Identify which cell holds the provided text, then report its (x, y) central coordinate. 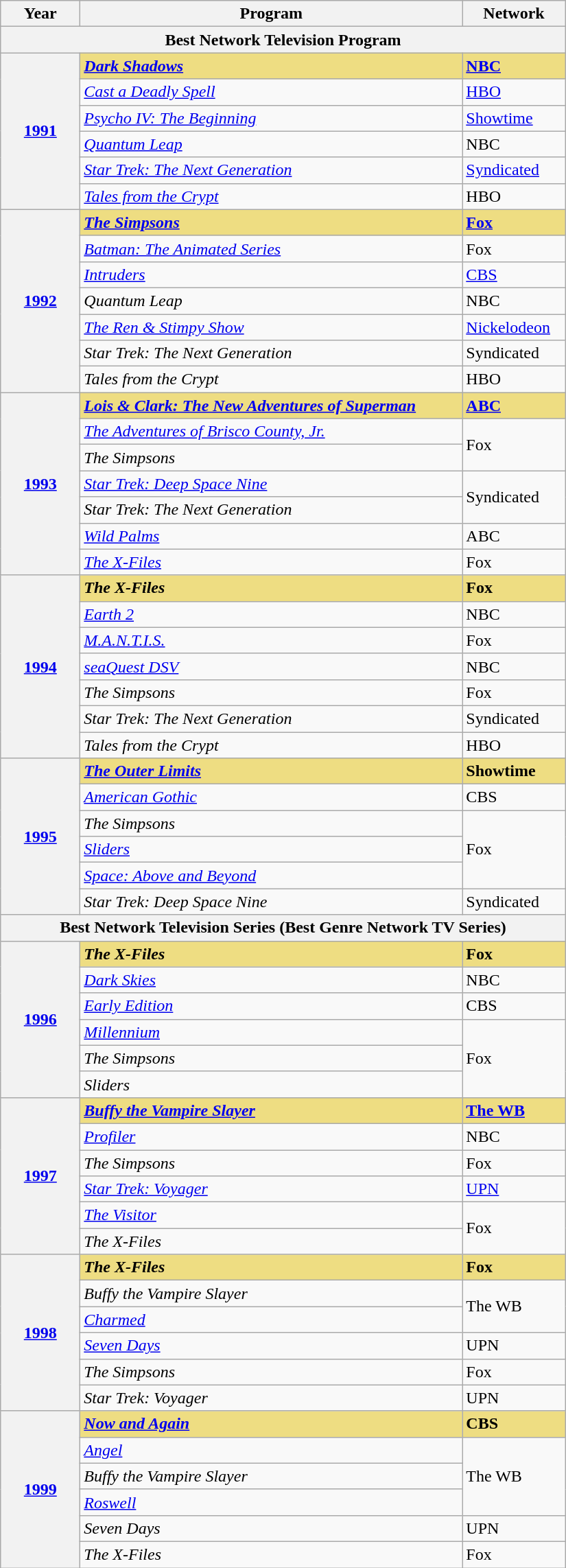
1997 (40, 1175)
1995 (40, 836)
Roswell (272, 1502)
Year (40, 14)
The Ren & Stimpy Show (272, 327)
1994 (40, 666)
Space: Above and Beyond (272, 876)
1996 (40, 1019)
Best Network Television Series (Best Genre Network TV Series) (283, 928)
1992 (40, 301)
M.A.N.T.I.S. (272, 640)
1998 (40, 1333)
Angel (272, 1450)
1999 (40, 1489)
Profiler (272, 1136)
The Outer Limits (272, 771)
Batman: The Animated Series (272, 248)
Nickelodeon (514, 327)
Lois & Clark: The New Adventures of Superman (272, 406)
Charmed (272, 1320)
Program (272, 14)
Intruders (272, 274)
Psycho IV: The Beginning (272, 118)
Now and Again (272, 1424)
Wild Palms (272, 536)
Earth 2 (272, 614)
The Visitor (272, 1215)
Millennium (272, 1032)
1991 (40, 131)
seaQuest DSV (272, 666)
The Adventures of Brisco County, Jr. (272, 432)
American Gothic (272, 797)
Dark Skies (272, 980)
Early Edition (272, 1006)
Network (514, 14)
Cast a Deadly Spell (272, 92)
Dark Shadows (272, 66)
1993 (40, 484)
Best Network Television Program (283, 40)
